Find where the given text appears and provide that cell's center as (x, y) coordinate. 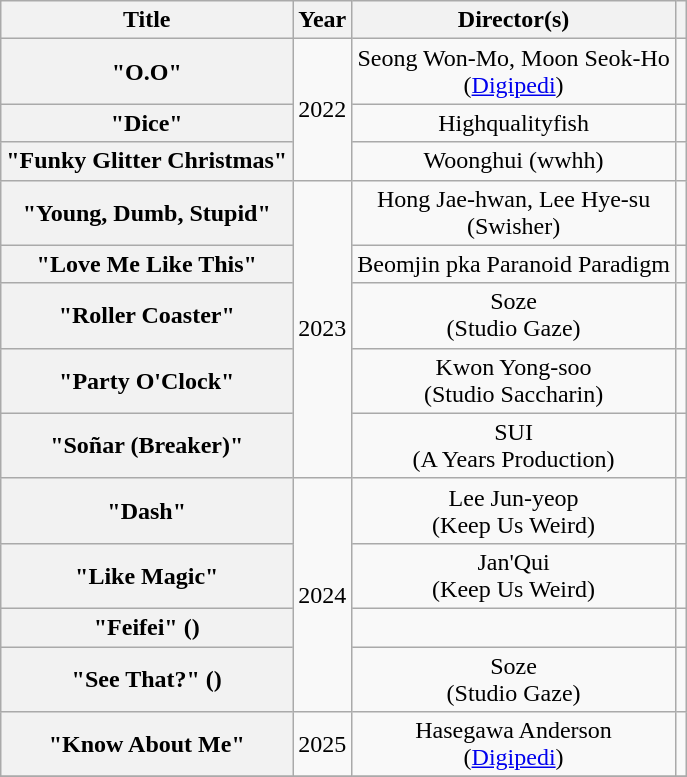
"Dash" (147, 510)
"Funky Glitter Christmas" (147, 161)
Hong Jae-hwan, Lee Hye-su(Swisher) (514, 212)
Director(s) (514, 20)
"Feifei" () (147, 627)
"Soñar (Breaker)" (147, 446)
"Young, Dumb, Stupid" (147, 212)
2022 (322, 110)
"Party O'Clock" (147, 380)
Year (322, 20)
2024 (322, 594)
"Love Me Like This" (147, 264)
Title (147, 20)
Jan'Qui(Keep Us Weird) (514, 576)
Lee Jun-yeop(Keep Us Weird) (514, 510)
Kwon Yong-soo(Studio Saccharin) (514, 380)
Woonghui (wwhh) (514, 161)
"O.O" (147, 72)
2025 (322, 744)
Seong Won-Mo, Moon Seok-Ho(Digipedi) (514, 72)
"Know About Me" (147, 744)
Beomjin pka Paranoid Paradigm (514, 264)
"See That?" () (147, 678)
"Dice" (147, 123)
"Roller Coaster" (147, 316)
2023 (322, 329)
Highqualityfish (514, 123)
Hasegawa Anderson(Digipedi) (514, 744)
"Like Magic" (147, 576)
SUI(A Years Production) (514, 446)
